From the cell containing the given text, extract its center point as (x, y) coordinate. 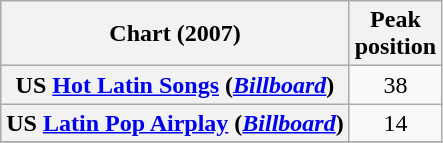
US Hot Latin Songs (Billboard) (175, 85)
Peakposition (395, 34)
US Latin Pop Airplay (Billboard) (175, 123)
14 (395, 123)
Chart (2007) (175, 34)
38 (395, 85)
